Return the (x, y) coordinate for the center point of the cell that contains the specified text.  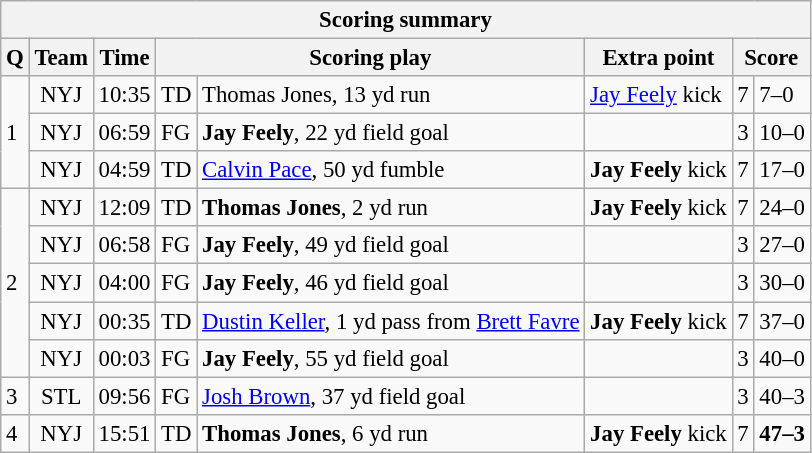
Jay Feely, 46 yd field goal (391, 283)
Thomas Jones, 6 yd run (391, 433)
15:51 (124, 433)
Thomas Jones, 2 yd run (391, 208)
Jay Feely, 55 yd field goal (391, 358)
Jay Feely, 22 yd field goal (391, 133)
Jay Feely, 49 yd field goal (391, 245)
Time (124, 58)
10–0 (782, 133)
10:35 (124, 95)
40–0 (782, 358)
17–0 (782, 170)
06:58 (124, 245)
47–3 (782, 433)
1 (15, 132)
Calvin Pace, 50 yd fumble (391, 170)
40–3 (782, 396)
00:03 (124, 358)
06:59 (124, 133)
Scoring summary (406, 20)
30–0 (782, 283)
7–0 (782, 95)
Scoring play (370, 58)
4 (15, 433)
09:56 (124, 396)
37–0 (782, 321)
Extra point (658, 58)
04:00 (124, 283)
27–0 (782, 245)
Q (15, 58)
00:35 (124, 321)
STL (61, 396)
Team (61, 58)
12:09 (124, 208)
Thomas Jones, 13 yd run (391, 95)
Josh Brown, 37 yd field goal (391, 396)
Dustin Keller, 1 yd pass from Brett Favre (391, 321)
24–0 (782, 208)
04:59 (124, 170)
Score (771, 58)
2 (15, 283)
